Provide the (X, Y) coordinate of the cell's center where the given text is located.  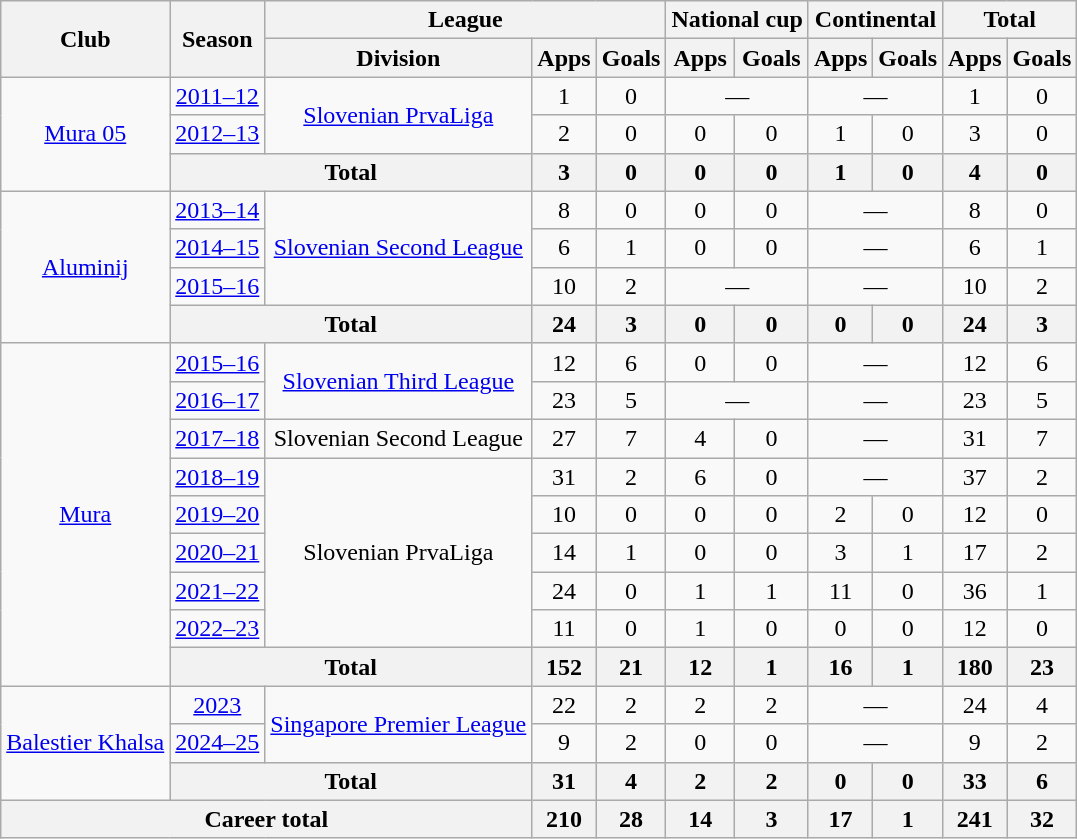
22 (564, 705)
36 (975, 591)
Continental (875, 20)
Slovenian Third League (398, 381)
Singapore Premier League (398, 724)
28 (631, 819)
2018–19 (218, 477)
210 (564, 819)
2022–23 (218, 629)
Division (398, 58)
Season (218, 39)
180 (975, 667)
2013–14 (218, 210)
27 (564, 438)
21 (631, 667)
Mura 05 (86, 134)
2016–17 (218, 400)
152 (564, 667)
241 (975, 819)
2024–25 (218, 743)
2012–13 (218, 134)
League (466, 20)
National cup (737, 20)
2021–22 (218, 591)
2020–21 (218, 553)
2023 (218, 705)
2019–20 (218, 515)
33 (975, 781)
37 (975, 477)
2014–15 (218, 248)
Club (86, 39)
Balestier Khalsa (86, 743)
2011–12 (218, 96)
Aluminij (86, 267)
32 (1042, 819)
16 (840, 667)
Mura (86, 514)
Career total (266, 819)
2017–18 (218, 438)
